Return the [X, Y] coordinate for the center point of the cell that contains the specified text.  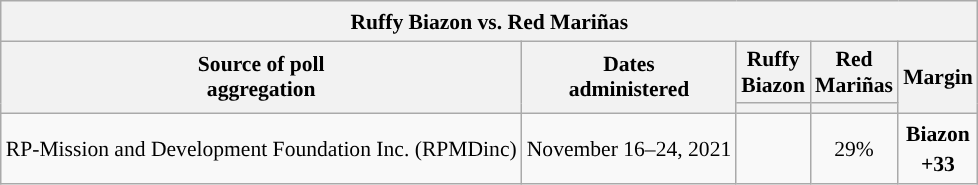
RedMariñas [854, 72]
Biazon+33 [938, 148]
Datesadministered [630, 77]
RP-Mission and Development Foundation Inc. (RPMDinc) [262, 148]
RuffyBiazon [773, 72]
Ruffy Biazon vs. Red Mariñas [490, 21]
29% [854, 148]
Margin [938, 77]
November 16–24, 2021 [630, 148]
Source of pollaggregation [262, 77]
